Extract the [x, y] coordinate from the center of the cell holding the provided text.  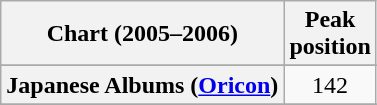
Japanese Albums (Oricon) [142, 85]
Chart (2005–2006) [142, 34]
142 [330, 85]
Peakposition [330, 34]
